Scan for the cell matching the given text and deliver its [x, y] coordinate at center. 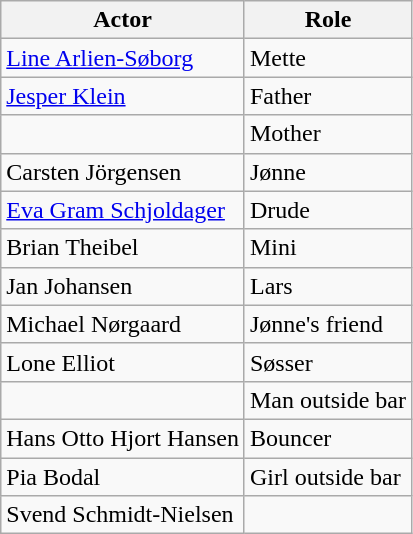
Man outside bar [328, 400]
Pia Bodal [123, 477]
Mother [328, 134]
Role [328, 20]
Hans Otto Hjort Hansen [123, 438]
Bouncer [328, 438]
Svend Schmidt-Nielsen [123, 515]
Mette [328, 58]
Girl outside bar [328, 477]
Line Arlien-Søborg [123, 58]
Brian Theibel [123, 248]
Father [328, 96]
Eva Gram Schjoldager [123, 210]
Søsser [328, 362]
Drude [328, 210]
Jønne's friend [328, 324]
Lone Elliot [123, 362]
Carsten Jörgensen [123, 172]
Mini [328, 248]
Actor [123, 20]
Jan Johansen [123, 286]
Jønne [328, 172]
Michael Nørgaard [123, 324]
Lars [328, 286]
Jesper Klein [123, 96]
